Provide the (x, y) coordinate of the cell's center where the given text is located.  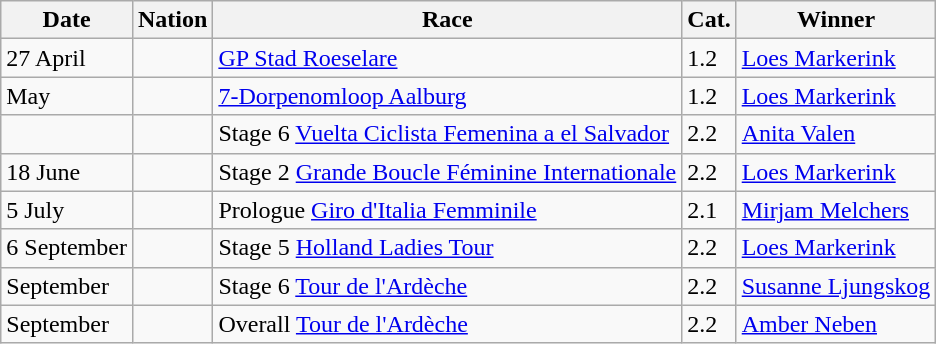
7-Dorpenomloop Aalburg (448, 96)
2.1 (709, 210)
18 June (67, 172)
Anita Valen (836, 134)
May (67, 96)
Stage 5 Holland Ladies Tour (448, 248)
27 April (67, 58)
Stage 6 Vuelta Ciclista Femenina a el Salvador (448, 134)
Stage 6 Tour de l'Ardèche (448, 286)
5 July (67, 210)
Mirjam Melchers (836, 210)
6 September (67, 248)
Overall Tour de l'Ardèche (448, 324)
Nation (172, 20)
Susanne Ljungskog (836, 286)
Date (67, 20)
Cat. (709, 20)
GP Stad Roeselare (448, 58)
Stage 2 Grande Boucle Féminine Internationale (448, 172)
Winner (836, 20)
Prologue Giro d'Italia Femminile (448, 210)
Amber Neben (836, 324)
Race (448, 20)
